Provide the [x, y] coordinate of the cell's center where the given text is located.  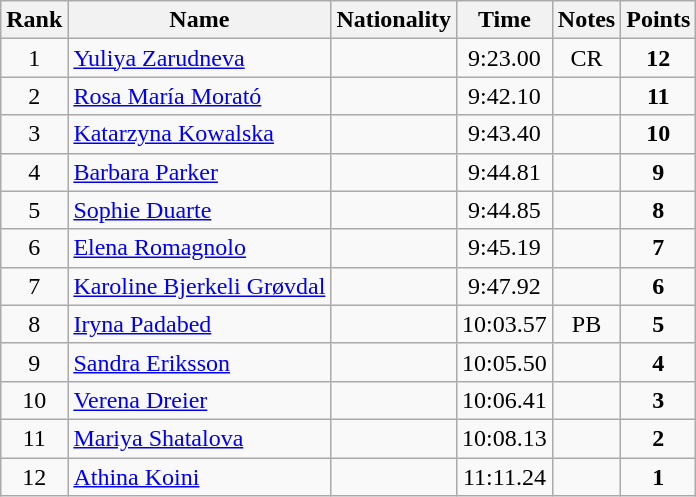
Rosa María Morató [200, 96]
11:11.24 [505, 477]
Karoline Bjerkeli Grøvdal [200, 286]
9:23.00 [505, 58]
Nationality [394, 20]
Elena Romagnolo [200, 248]
10:03.57 [505, 324]
Sophie Duarte [200, 210]
9:45.19 [505, 248]
CR [586, 58]
Mariya Shatalova [200, 438]
Yuliya Zarudneva [200, 58]
9:44.81 [505, 172]
9:47.92 [505, 286]
Notes [586, 20]
9:42.10 [505, 96]
10:06.41 [505, 400]
10:05.50 [505, 362]
Name [200, 20]
10:08.13 [505, 438]
Sandra Eriksson [200, 362]
Barbara Parker [200, 172]
9:44.85 [505, 210]
PB [586, 324]
Verena Dreier [200, 400]
Time [505, 20]
Iryna Padabed [200, 324]
Katarzyna Kowalska [200, 134]
9:43.40 [505, 134]
Rank [34, 20]
Points [658, 20]
Athina Koini [200, 477]
